Capture the cell that displays the provided text and extract its (X, Y) central coordinate. 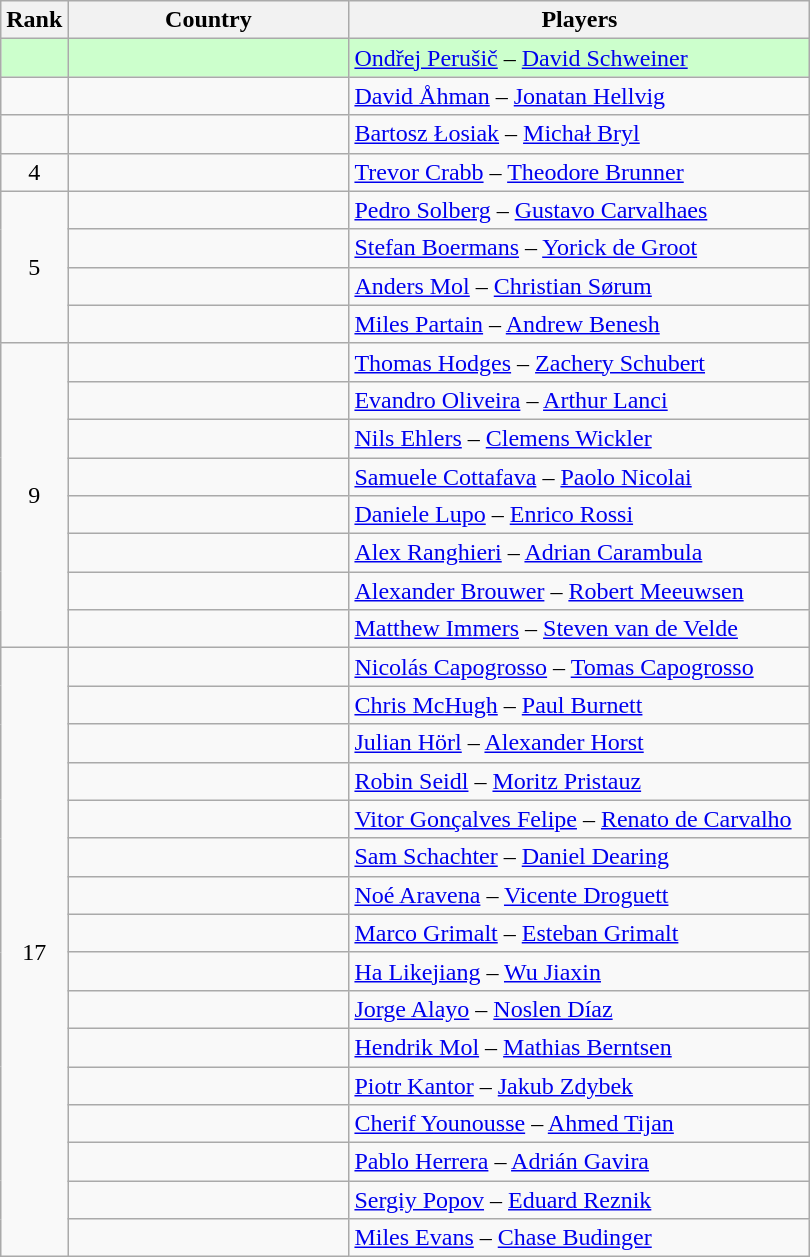
Piotr Kantor – Jakub Zdybek (580, 1085)
Ha Likejiang – Wu Jiaxin (580, 971)
David Åhman – Jonatan Hellvig (580, 96)
Stefan Boermans – Yorick de Groot (580, 248)
Sam Schachter – Daniel Dearing (580, 857)
Chris McHugh – Paul Burnett (580, 705)
Pedro Solberg – Gustavo Carvalhaes (580, 210)
Nicolás Capogrosso – Tomas Capogrosso (580, 667)
Bartosz Łosiak – Michał Bryl (580, 134)
Players (580, 20)
Daniele Lupo – Enrico Rossi (580, 515)
Evandro Oliveira – Arthur Lanci (580, 400)
Nils Ehlers – Clemens Wickler (580, 438)
4 (34, 172)
Miles Partain – Andrew Benesh (580, 324)
Alexander Brouwer – Robert Meeuwsen (580, 591)
Samuele Cottafava – Paolo Nicolai (580, 477)
Noé Aravena – Vicente Droguett (580, 895)
Anders Mol – Christian Sørum (580, 286)
Ondřej Perušič – David Schweiner (580, 58)
Thomas Hodges – Zachery Schubert (580, 362)
Robin Seidl – Moritz Pristauz (580, 781)
Alex Ranghieri – Adrian Carambula (580, 553)
Sergiy Popov – Eduard Reznik (580, 1200)
Pablo Herrera – Adrián Gavira (580, 1162)
Miles Evans – Chase Budinger (580, 1238)
Trevor Crabb – Theodore Brunner (580, 172)
Country (208, 20)
17 (34, 952)
Matthew Immers – Steven van de Velde (580, 629)
Hendrik Mol – Mathias Berntsen (580, 1047)
9 (34, 495)
Marco Grimalt – Esteban Grimalt (580, 933)
Vitor Gonçalves Felipe – Renato de Carvalho (580, 819)
Rank (34, 20)
5 (34, 267)
Julian Hörl – Alexander Horst (580, 743)
Jorge Alayo – Noslen Díaz (580, 1009)
Cherif Younousse – Ahmed Tijan (580, 1124)
